Search for the cell housing the specified text and yield its [X, Y] center coordinate. 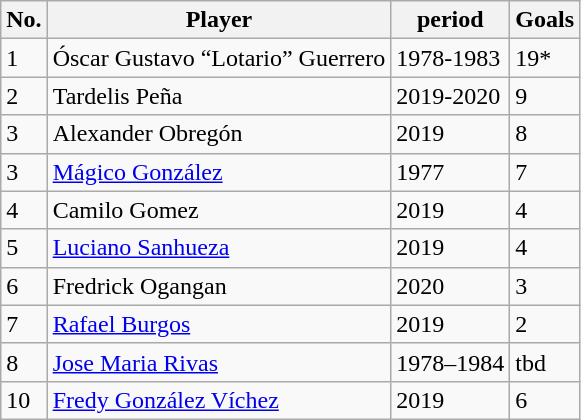
10 [24, 400]
2020 [450, 286]
19* [545, 58]
Tardelis Peña [219, 96]
period [450, 20]
Goals [545, 20]
tbd [545, 362]
Jose Maria Rivas [219, 362]
5 [24, 248]
Player [219, 20]
1978-1983 [450, 58]
Óscar Gustavo “Lotario” Guerrero [219, 58]
Luciano Sanhueza [219, 248]
Mágico González [219, 172]
2019-2020 [450, 96]
1978–1984 [450, 362]
9 [545, 96]
Rafael Burgos [219, 324]
1 [24, 58]
Fredy González Víchez [219, 400]
Alexander Obregón [219, 134]
1977 [450, 172]
Fredrick Ogangan [219, 286]
No. [24, 20]
Camilo Gomez [219, 210]
